From the cell containing the given text, extract its center point as [x, y] coordinate. 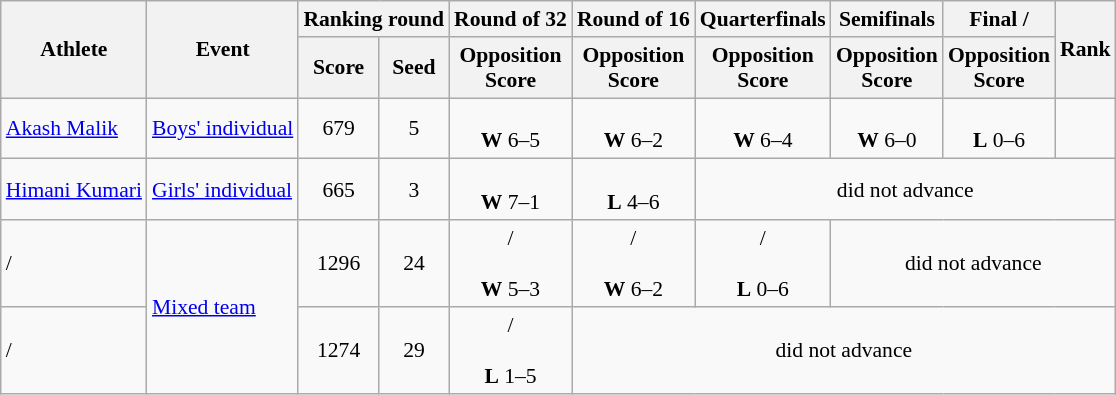
W 7–1 [510, 190]
Quarterfinals [763, 19]
1274 [338, 350]
Girls' individual [222, 190]
L 0–6 [999, 128]
Event [222, 50]
/ L 0–6 [763, 264]
Seed [414, 68]
Mixed team [222, 306]
Score [338, 68]
W 6–2 [634, 128]
/ W 6–2 [634, 264]
W 6–4 [763, 128]
Round of 16 [634, 19]
Akash Malik [74, 128]
679 [338, 128]
W 6–0 [887, 128]
5 [414, 128]
L 4–6 [634, 190]
665 [338, 190]
Boys' individual [222, 128]
Semifinals [887, 19]
Ranking round [374, 19]
24 [414, 264]
29 [414, 350]
Athlete [74, 50]
Rank [1086, 50]
W 6–5 [510, 128]
Himani Kumari [74, 190]
Round of 32 [510, 19]
3 [414, 190]
/ W 5–3 [510, 264]
Final / [999, 19]
1296 [338, 264]
/ L 1–5 [510, 350]
